For the text-containing cell, return its midpoint in [x, y] coordinate format. 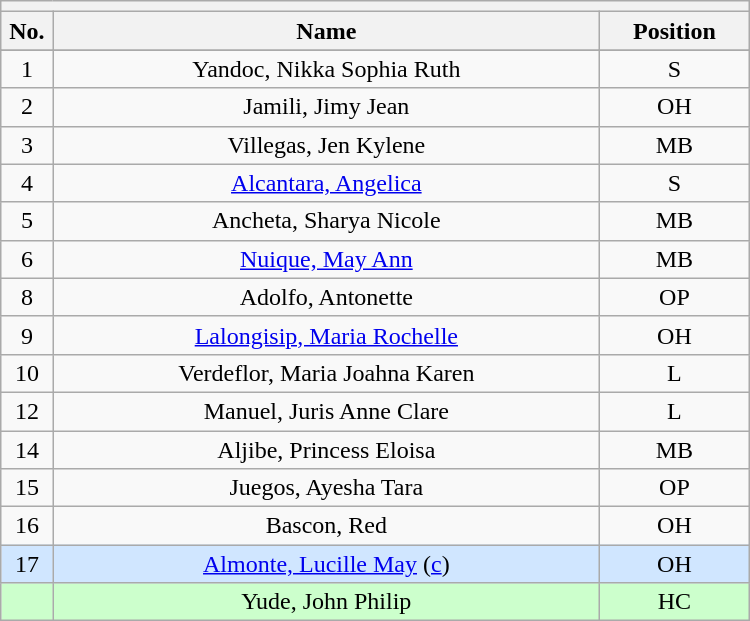
Yude, John Philip [326, 602]
4 [27, 183]
Verdeflor, Maria Joahna Karen [326, 373]
1 [27, 69]
2 [27, 107]
Almonte, Lucille May (c) [326, 564]
HC [675, 602]
Lalongisip, Maria Rochelle [326, 335]
Position [675, 31]
17 [27, 564]
Villegas, Jen Kylene [326, 145]
12 [27, 411]
Ancheta, Sharya Nicole [326, 221]
5 [27, 221]
6 [27, 259]
Bascon, Red [326, 526]
Adolfo, Antonette [326, 297]
Yandoc, Nikka Sophia Ruth [326, 69]
Manuel, Juris Anne Clare [326, 411]
16 [27, 526]
No. [27, 31]
15 [27, 488]
Name [326, 31]
Jamili, Jimy Jean [326, 107]
9 [27, 335]
8 [27, 297]
Alcantara, Angelica [326, 183]
14 [27, 449]
Juegos, Ayesha Tara [326, 488]
Nuique, May Ann [326, 259]
3 [27, 145]
Aljibe, Princess Eloisa [326, 449]
10 [27, 373]
